Detect which cell encompasses the target text, then output its [x, y] center coordinate. 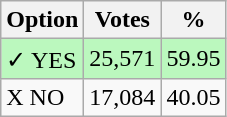
40.05 [194, 97]
25,571 [122, 59]
17,084 [122, 97]
X NO [42, 97]
% [194, 20]
Votes [122, 20]
59.95 [194, 59]
✓ YES [42, 59]
Option [42, 20]
